Return [X, Y] of the center of cell containing provided text 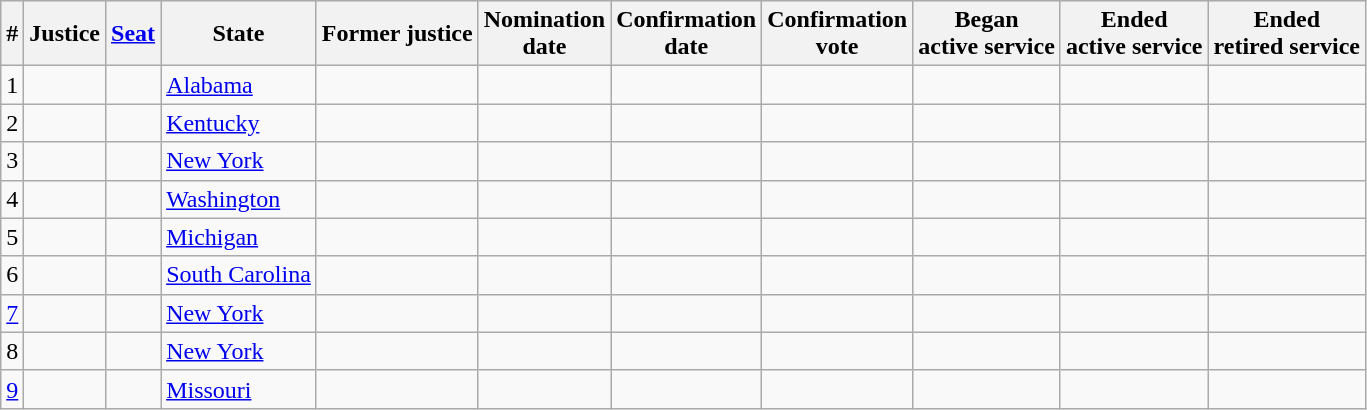
State [239, 34]
Alabama [239, 85]
9 [12, 389]
Endedactive service [1134, 34]
Missouri [239, 389]
Nominationdate [544, 34]
Washington [239, 199]
Confirmationvote [838, 34]
Confirmationdate [686, 34]
3 [12, 161]
5 [12, 237]
2 [12, 123]
4 [12, 199]
Seat [134, 34]
Former justice [397, 34]
Beganactive service [987, 34]
Justice [65, 34]
6 [12, 275]
7 [12, 313]
Endedretired service [1286, 34]
Kentucky [239, 123]
South Carolina [239, 275]
# [12, 34]
8 [12, 351]
1 [12, 85]
Michigan [239, 237]
